Scan for the cell matching the given text and deliver its [x, y] coordinate at center. 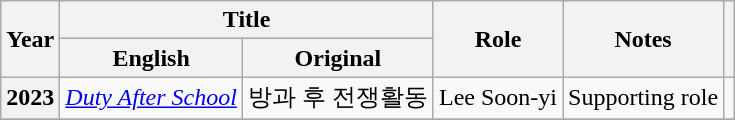
Duty After School [152, 98]
Lee Soon-yi [498, 98]
English [152, 58]
Role [498, 39]
2023 [30, 98]
Supporting role [644, 98]
Original [338, 58]
Title [247, 20]
Year [30, 39]
Notes [644, 39]
방과 후 전쟁활동 [338, 98]
